Search for the cell housing the specified text and yield its (x, y) center coordinate. 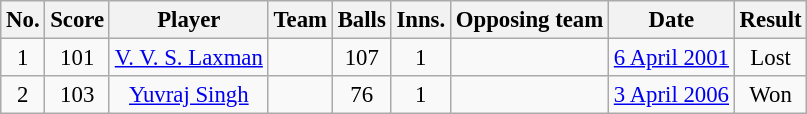
2 (23, 95)
Team (300, 20)
Inns. (420, 20)
103 (78, 95)
Result (770, 20)
Won (770, 95)
Balls (362, 20)
V. V. S. Laxman (188, 58)
101 (78, 58)
Yuvraj Singh (188, 95)
Lost (770, 58)
107 (362, 58)
Player (188, 20)
No. (23, 20)
Score (78, 20)
6 April 2001 (672, 58)
Date (672, 20)
Opposing team (529, 20)
76 (362, 95)
3 April 2006 (672, 95)
